From the cell containing the given text, extract its center point as (X, Y) coordinate. 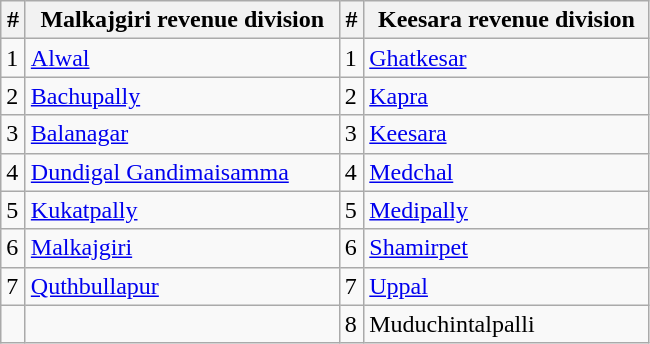
Kapra (506, 96)
Malkajgiri revenue division (182, 20)
Quthbullapur (182, 286)
8 (352, 324)
Dundigal Gandimaisamma (182, 172)
Keesara revenue division (506, 20)
Uppal (506, 286)
Keesara (506, 134)
Malkajgiri (182, 248)
Shamirpet (506, 248)
Kukatpally (182, 210)
Balanagar (182, 134)
Alwal (182, 58)
Ghatkesar (506, 58)
Medipally (506, 210)
Muduchintalpalli (506, 324)
Medchal (506, 172)
Bachupally (182, 96)
